Detect which cell encompasses the target text, then output its [X, Y] center coordinate. 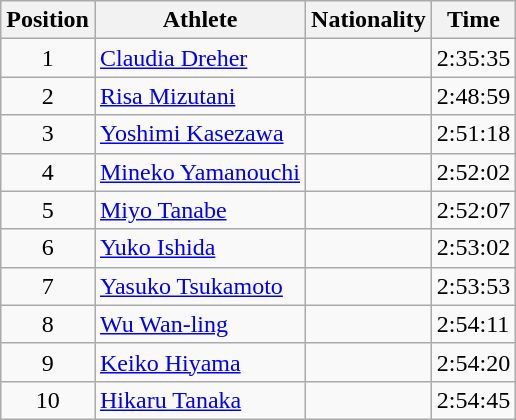
2:54:45 [473, 400]
Position [48, 20]
Hikaru Tanaka [200, 400]
10 [48, 400]
5 [48, 210]
2:35:35 [473, 58]
Wu Wan-ling [200, 324]
Yuko Ishida [200, 248]
Yoshimi Kasezawa [200, 134]
2:54:11 [473, 324]
2:54:20 [473, 362]
Time [473, 20]
9 [48, 362]
Yasuko Tsukamoto [200, 286]
Miyo Tanabe [200, 210]
6 [48, 248]
2:51:18 [473, 134]
Keiko Hiyama [200, 362]
2:52:02 [473, 172]
2:52:07 [473, 210]
3 [48, 134]
Claudia Dreher [200, 58]
Athlete [200, 20]
2:53:53 [473, 286]
2:53:02 [473, 248]
4 [48, 172]
2 [48, 96]
1 [48, 58]
7 [48, 286]
Risa Mizutani [200, 96]
8 [48, 324]
2:48:59 [473, 96]
Mineko Yamanouchi [200, 172]
Nationality [369, 20]
